From the cell containing the given text, extract its center point as (X, Y) coordinate. 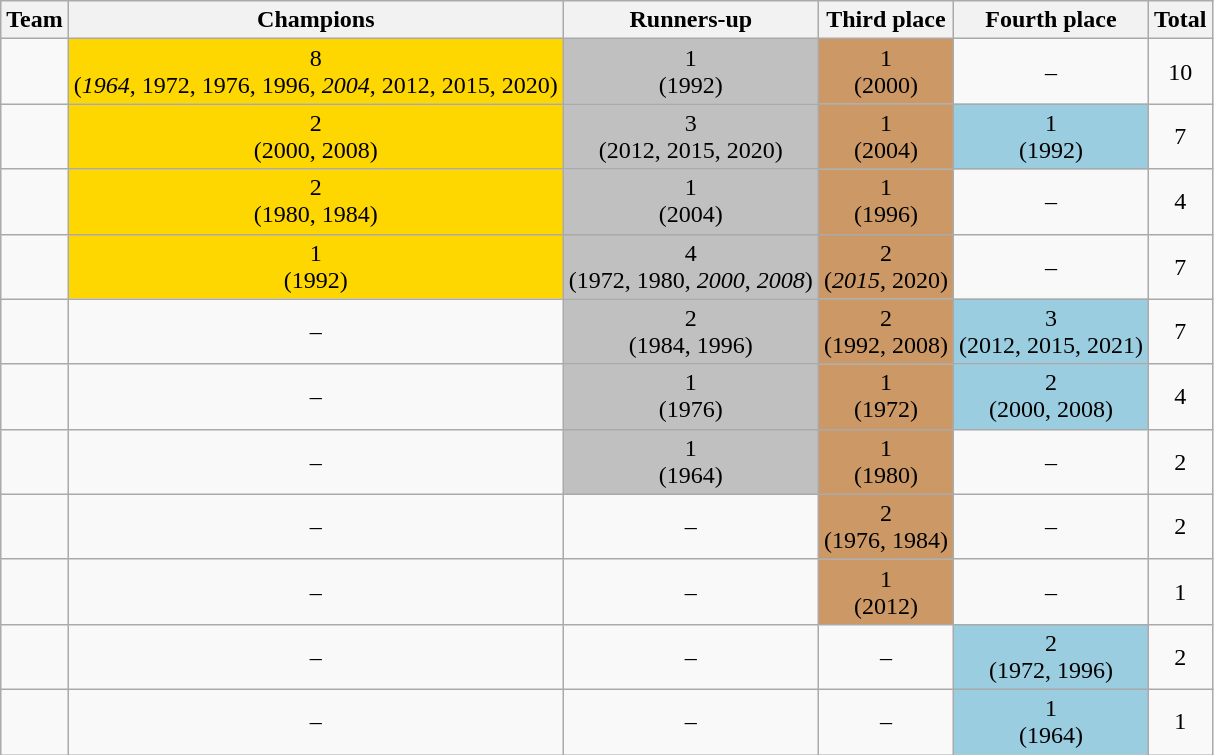
1(2000) (886, 72)
2(1972, 1996) (1050, 656)
10 (1180, 72)
2(1992, 2008) (886, 332)
1(1996) (886, 202)
Fourth place (1050, 20)
Total (1180, 20)
Runners-up (690, 20)
3(2012, 2015, 2021) (1050, 332)
1(1976) (690, 396)
Champions (316, 20)
4(1972, 1980, 2000, 2008) (690, 266)
2(1976, 1984) (886, 526)
1(2012) (886, 592)
Team (35, 20)
2(1984, 1996) (690, 332)
1(1980) (886, 462)
3(2012, 2015, 2020) (690, 136)
1(1972) (886, 396)
2(1980, 1984) (316, 202)
2(2015, 2020) (886, 266)
Third place (886, 20)
8(1964, 1972, 1976, 1996, 2004, 2012, 2015, 2020) (316, 72)
